From the cell containing the given text, extract its center point as [x, y] coordinate. 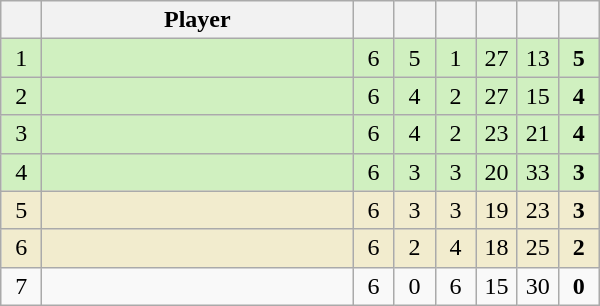
13 [538, 58]
Player [198, 20]
33 [538, 172]
30 [538, 286]
20 [496, 172]
18 [496, 248]
25 [538, 248]
7 [22, 286]
21 [538, 134]
19 [496, 210]
